Return the (X, Y) coordinate for the center point of the cell that contains the specified text.  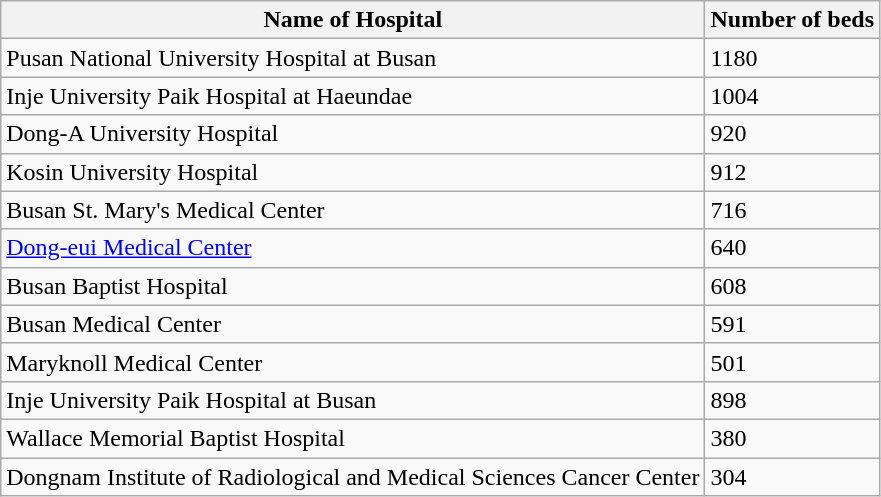
898 (792, 400)
Dongnam Institute of Radiological and Medical Sciences Cancer Center (353, 477)
Inje University Paik Hospital at Busan (353, 400)
640 (792, 248)
912 (792, 172)
Name of Hospital (353, 20)
Busan Baptist Hospital (353, 286)
380 (792, 438)
Dong-A University Hospital (353, 134)
Inje University Paik Hospital at Haeundae (353, 96)
1180 (792, 58)
920 (792, 134)
Maryknoll Medical Center (353, 362)
Number of beds (792, 20)
Pusan National University Hospital at Busan (353, 58)
Dong-eui Medical Center (353, 248)
591 (792, 324)
501 (792, 362)
Busan Medical Center (353, 324)
Kosin University Hospital (353, 172)
304 (792, 477)
1004 (792, 96)
716 (792, 210)
Wallace Memorial Baptist Hospital (353, 438)
608 (792, 286)
Busan St. Mary's Medical Center (353, 210)
